From the cell containing the given text, extract its center point as (X, Y) coordinate. 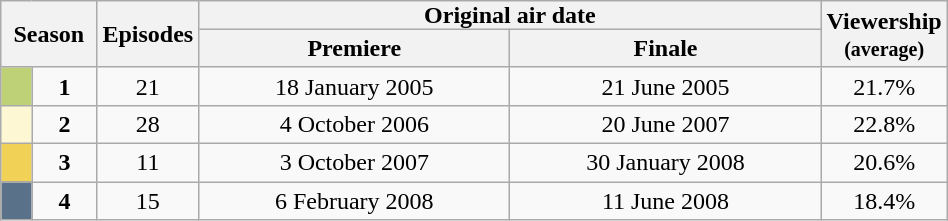
22.8% (884, 124)
4 (64, 201)
28 (148, 124)
20.6% (884, 162)
Original air date (510, 15)
Episodes (148, 34)
20 June 2007 (666, 124)
21 June 2005 (666, 86)
18.4% (884, 201)
2 (64, 124)
30 January 2008 (666, 162)
Premiere (354, 48)
4 October 2006 (354, 124)
11 June 2008 (666, 201)
11 (148, 162)
18 January 2005 (354, 86)
3 (64, 162)
1 (64, 86)
Season (49, 34)
Finale (666, 48)
21.7% (884, 86)
Viewership(average) (884, 34)
6 February 2008 (354, 201)
15 (148, 201)
3 October 2007 (354, 162)
21 (148, 86)
